For the text-containing cell, return its midpoint in [X, Y] coordinate format. 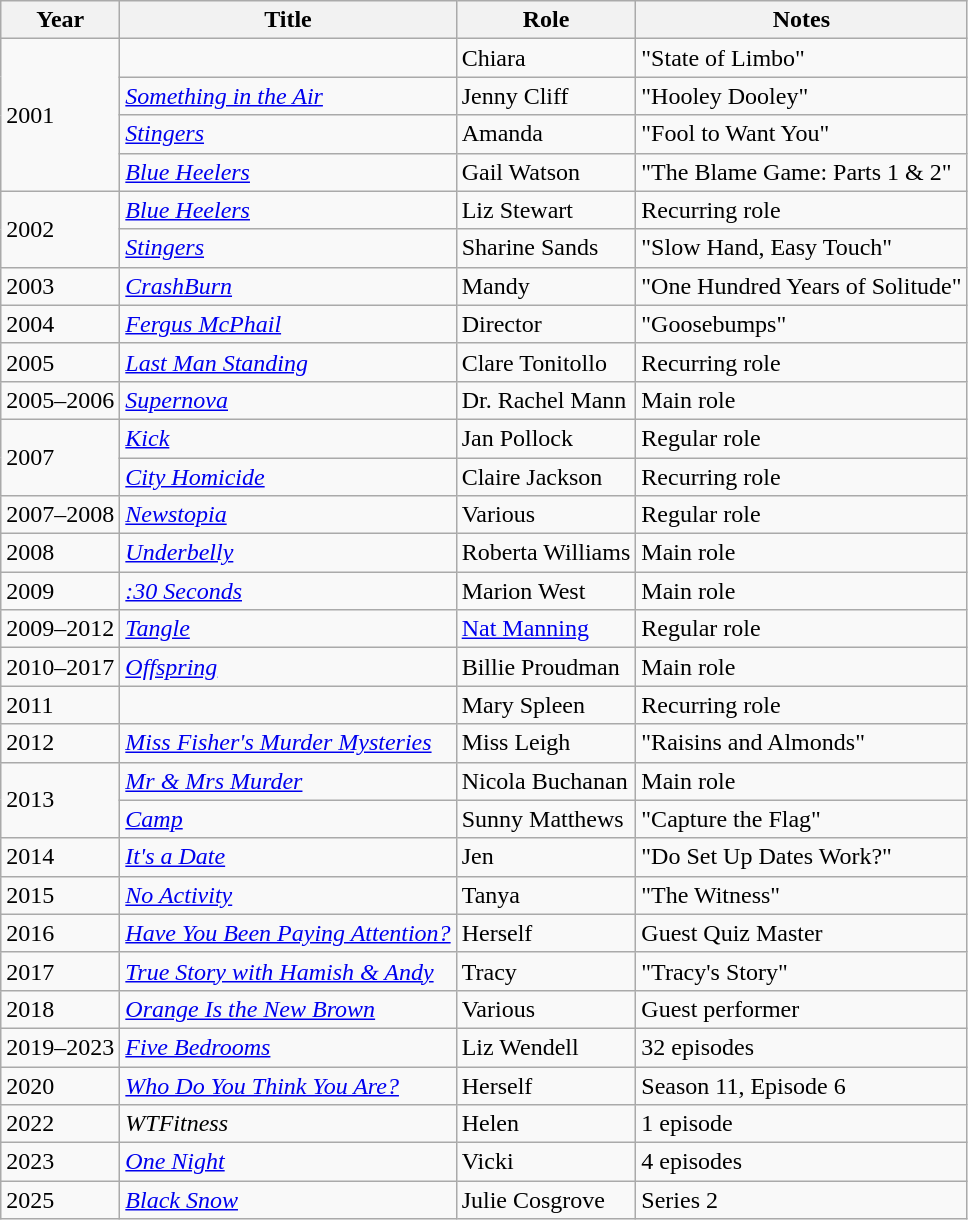
Chiara [546, 58]
Liz Wendell [546, 1047]
Julie Cosgrove [546, 1200]
It's a Date [288, 857]
"The Witness" [802, 895]
2001 [60, 115]
Something in the Air [288, 96]
2015 [60, 895]
Mary Spleen [546, 705]
"Do Set Up Dates Work?" [802, 857]
Sunny Matthews [546, 819]
2011 [60, 705]
Director [546, 324]
"Hooley Dooley" [802, 96]
Offspring [288, 667]
Roberta Williams [546, 553]
:30 Seconds [288, 591]
Mr & Mrs Murder [288, 781]
"The Blame Game: Parts 1 & 2" [802, 172]
2007 [60, 457]
No Activity [288, 895]
32 episodes [802, 1047]
2005 [60, 362]
Helen [546, 1124]
Claire Jackson [546, 477]
2003 [60, 286]
Supernova [288, 400]
Title [288, 20]
Jen [546, 857]
2017 [60, 971]
Tanya [546, 895]
Tangle [288, 629]
CrashBurn [288, 286]
Series 2 [802, 1200]
"One Hundred Years of Solitude" [802, 286]
Year [60, 20]
Notes [802, 20]
2019–2023 [60, 1047]
Dr. Rachel Mann [546, 400]
2002 [60, 229]
Miss Leigh [546, 743]
2022 [60, 1124]
Newstopia [288, 515]
2014 [60, 857]
"Fool to Want You" [802, 134]
2020 [60, 1085]
"Capture the Flag" [802, 819]
Jenny Cliff [546, 96]
2004 [60, 324]
Guest performer [802, 1009]
Black Snow [288, 1200]
Tracy [546, 971]
4 episodes [802, 1162]
Who Do You Think You Are? [288, 1085]
Vicki [546, 1162]
2009 [60, 591]
Marion West [546, 591]
Amanda [546, 134]
1 episode [802, 1124]
Nat Manning [546, 629]
One Night [288, 1162]
"Goosebumps" [802, 324]
True Story with Hamish & Andy [288, 971]
2023 [60, 1162]
Nicola Buchanan [546, 781]
"State of Limbo" [802, 58]
Clare Tonitollo [546, 362]
Gail Watson [546, 172]
Jan Pollock [546, 438]
Kick [288, 438]
2009–2012 [60, 629]
"Slow Hand, Easy Touch" [802, 248]
Billie Proudman [546, 667]
Guest Quiz Master [802, 933]
Sharine Sands [546, 248]
"Raisins and Almonds" [802, 743]
Orange Is the New Brown [288, 1009]
2025 [60, 1200]
2012 [60, 743]
"Tracy's Story" [802, 971]
2008 [60, 553]
Last Man Standing [288, 362]
Fergus McPhail [288, 324]
Liz Stewart [546, 210]
WTFitness [288, 1124]
Role [546, 20]
2018 [60, 1009]
Season 11, Episode 6 [802, 1085]
2007–2008 [60, 515]
2005–2006 [60, 400]
Mandy [546, 286]
Five Bedrooms [288, 1047]
2013 [60, 800]
Miss Fisher's Murder Mysteries [288, 743]
Underbelly [288, 553]
Camp [288, 819]
2010–2017 [60, 667]
Have You Been Paying Attention? [288, 933]
2016 [60, 933]
City Homicide [288, 477]
